Return the (X, Y) coordinate for the center point of the cell that contains the specified text.  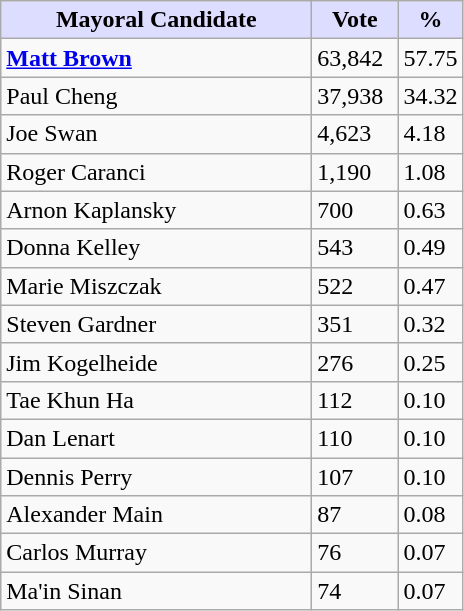
276 (355, 362)
Steven Gardner (156, 324)
0.49 (430, 248)
63,842 (355, 58)
4,623 (355, 134)
351 (355, 324)
Tae Khun Ha (156, 400)
543 (355, 248)
Vote (355, 20)
112 (355, 400)
Mayoral Candidate (156, 20)
0.08 (430, 515)
Dan Lenart (156, 438)
Matt Brown (156, 58)
522 (355, 286)
Marie Miszczak (156, 286)
Jim Kogelheide (156, 362)
% (430, 20)
Joe Swan (156, 134)
Donna Kelley (156, 248)
57.75 (430, 58)
1.08 (430, 172)
74 (355, 591)
4.18 (430, 134)
Dennis Perry (156, 477)
Paul Cheng (156, 96)
87 (355, 515)
0.25 (430, 362)
110 (355, 438)
34.32 (430, 96)
0.63 (430, 210)
700 (355, 210)
Alexander Main (156, 515)
0.32 (430, 324)
76 (355, 553)
Roger Caranci (156, 172)
107 (355, 477)
1,190 (355, 172)
Arnon Kaplansky (156, 210)
37,938 (355, 96)
Ma'in Sinan (156, 591)
Carlos Murray (156, 553)
0.47 (430, 286)
